Search for the cell housing the specified text and yield its [x, y] center coordinate. 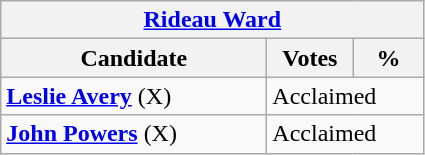
% [388, 58]
John Powers (X) [134, 134]
Votes [310, 58]
Leslie Avery (X) [134, 96]
Rideau Ward [212, 20]
Candidate [134, 58]
